Scan for the cell matching the given text and deliver its [X, Y] coordinate at center. 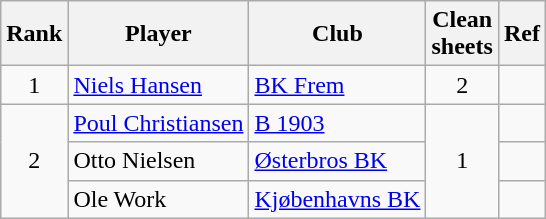
BK Frem [338, 85]
Niels Hansen [158, 85]
Ref [522, 34]
Kjøbenhavns BK [338, 199]
Cleansheets [462, 34]
Player [158, 34]
Rank [34, 34]
Otto Nielsen [158, 161]
Ole Work [158, 199]
Club [338, 34]
B 1903 [338, 123]
Poul Christiansen [158, 123]
Østerbros BK [338, 161]
